Return [X, Y] of the center of cell containing provided text 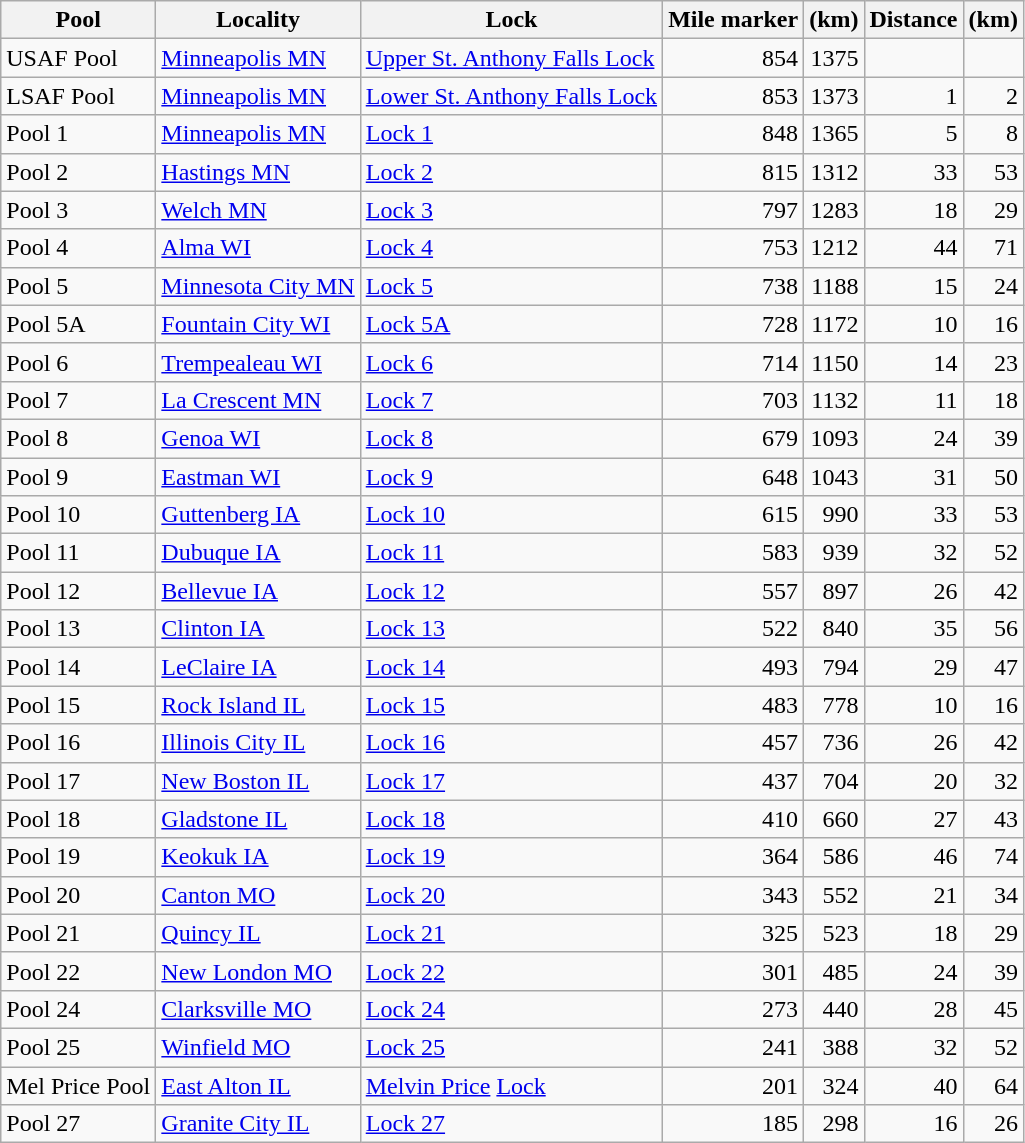
523 [834, 933]
43 [993, 819]
1150 [834, 362]
Lock 8 [511, 438]
Pool 18 [78, 819]
1283 [834, 210]
738 [734, 286]
21 [914, 895]
583 [734, 553]
615 [734, 515]
USAF Pool [78, 58]
Lower St. Anthony Falls Lock [511, 96]
557 [734, 591]
Granite City IL [258, 1124]
34 [993, 895]
Pool 12 [78, 591]
Alma WI [258, 248]
Lock 16 [511, 743]
485 [834, 971]
Lock 25 [511, 1047]
Pool 19 [78, 857]
1 [914, 96]
Lock 7 [511, 400]
New London MO [258, 971]
Pool 16 [78, 743]
47 [993, 667]
Lock 19 [511, 857]
483 [734, 705]
LeClaire IA [258, 667]
1373 [834, 96]
Lock 4 [511, 248]
815 [734, 172]
457 [734, 743]
364 [734, 857]
45 [993, 1009]
1188 [834, 286]
8 [993, 134]
Pool 21 [78, 933]
Quincy IL [258, 933]
343 [734, 895]
1132 [834, 400]
Hastings MN [258, 172]
2 [993, 96]
East Alton IL [258, 1085]
Lock 12 [511, 591]
648 [734, 477]
1043 [834, 477]
Upper St. Anthony Falls Lock [511, 58]
Pool 5A [78, 324]
736 [834, 743]
1312 [834, 172]
23 [993, 362]
854 [734, 58]
Genoa WI [258, 438]
1212 [834, 248]
28 [914, 1009]
797 [734, 210]
Lock 5A [511, 324]
840 [834, 629]
1172 [834, 324]
Lock 2 [511, 172]
Pool 17 [78, 781]
201 [734, 1085]
Pool 8 [78, 438]
298 [834, 1124]
410 [734, 819]
Pool 20 [78, 895]
778 [834, 705]
794 [834, 667]
Lock 24 [511, 1009]
Minnesota City MN [258, 286]
Pool 1 [78, 134]
Pool 11 [78, 553]
Fountain City WI [258, 324]
Clinton IA [258, 629]
Pool 3 [78, 210]
704 [834, 781]
437 [734, 781]
728 [734, 324]
La Crescent MN [258, 400]
50 [993, 477]
Lock 6 [511, 362]
56 [993, 629]
Lock 17 [511, 781]
753 [734, 248]
Distance [914, 20]
185 [734, 1124]
Rock Island IL [258, 705]
Bellevue IA [258, 591]
Pool 22 [78, 971]
Lock 14 [511, 667]
Lock 20 [511, 895]
74 [993, 857]
324 [834, 1085]
Pool 24 [78, 1009]
388 [834, 1047]
660 [834, 819]
11 [914, 400]
20 [914, 781]
Welch MN [258, 210]
301 [734, 971]
Pool 15 [78, 705]
35 [914, 629]
273 [734, 1009]
325 [734, 933]
Locality [258, 20]
71 [993, 248]
552 [834, 895]
Pool 7 [78, 400]
Lock 3 [511, 210]
1093 [834, 438]
703 [734, 400]
Lock 15 [511, 705]
64 [993, 1085]
Gladstone IL [258, 819]
Canton MO [258, 895]
Mel Price Pool [78, 1085]
714 [734, 362]
Guttenberg IA [258, 515]
Pool 27 [78, 1124]
Pool 25 [78, 1047]
848 [734, 134]
Trempealeau WI [258, 362]
5 [914, 134]
Pool [78, 20]
Clarksville MO [258, 1009]
Keokuk IA [258, 857]
Lock 1 [511, 134]
Lock [511, 20]
Lock 18 [511, 819]
15 [914, 286]
Lock 27 [511, 1124]
Dubuque IA [258, 553]
Lock 11 [511, 553]
Eastman WI [258, 477]
241 [734, 1047]
440 [834, 1009]
Pool 6 [78, 362]
31 [914, 477]
Illinois City IL [258, 743]
586 [834, 857]
Pool 13 [78, 629]
897 [834, 591]
Pool 4 [78, 248]
Pool 9 [78, 477]
40 [914, 1085]
Winfield MO [258, 1047]
New Boston IL [258, 781]
Lock 22 [511, 971]
LSAF Pool [78, 96]
Lock 10 [511, 515]
853 [734, 96]
Lock 5 [511, 286]
Pool 2 [78, 172]
Mile marker [734, 20]
Lock 13 [511, 629]
Lock 21 [511, 933]
939 [834, 553]
679 [734, 438]
27 [914, 819]
522 [734, 629]
493 [734, 667]
990 [834, 515]
44 [914, 248]
Pool 14 [78, 667]
Pool 10 [78, 515]
1375 [834, 58]
Melvin Price Lock [511, 1085]
Pool 5 [78, 286]
46 [914, 857]
14 [914, 362]
Lock 9 [511, 477]
1365 [834, 134]
